Return [X, Y] of the center of cell containing provided text 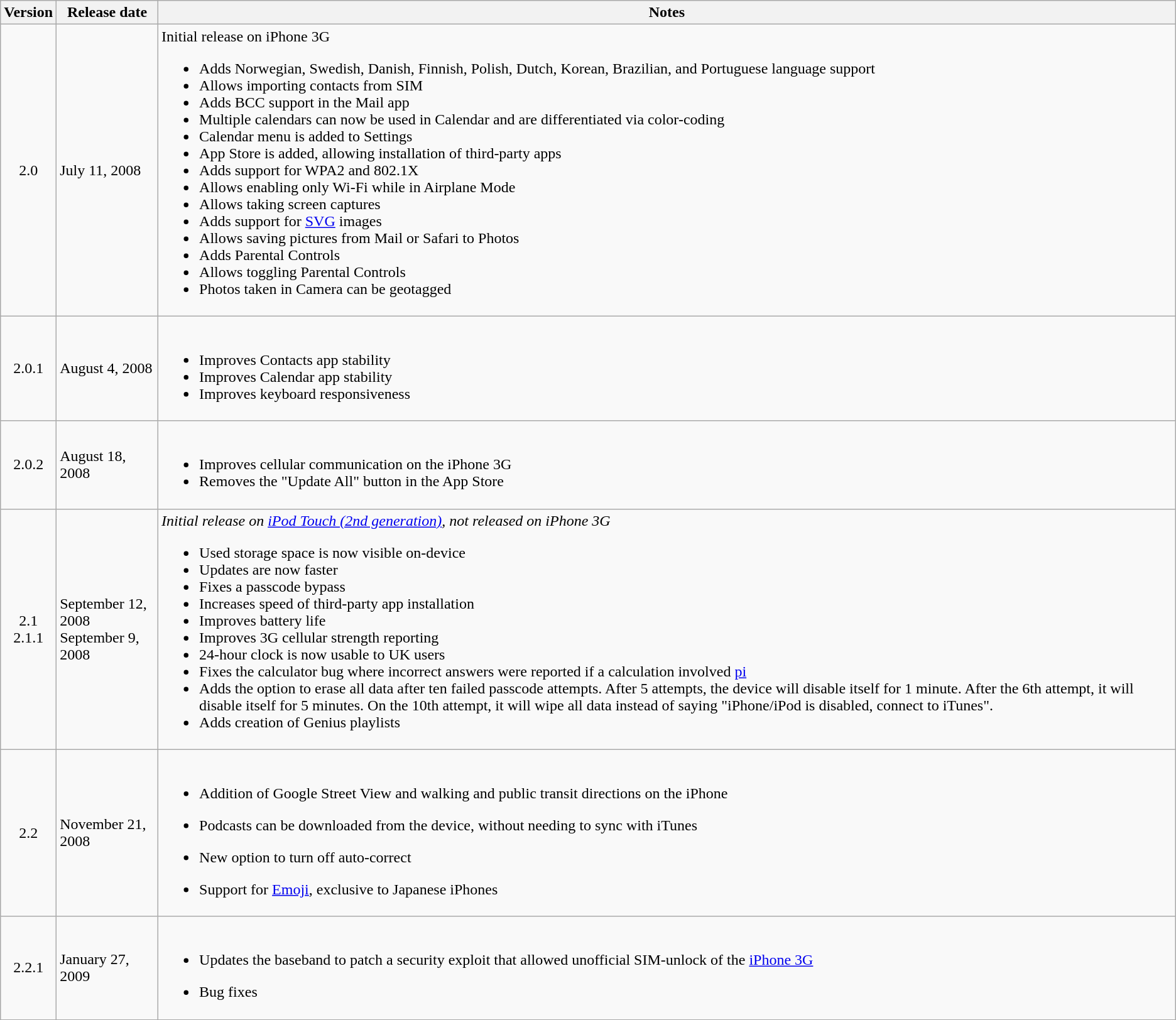
Release date [107, 13]
January 27, 2009 [107, 968]
Improves cellular communication on the iPhone 3GRemoves the "Update All" button in the App Store [667, 465]
July 11, 2008 [107, 170]
2.0.1 [29, 368]
August 18, 2008 [107, 465]
2.0 [29, 170]
August 4, 2008 [107, 368]
September 12, 2008September 9, 2008 [107, 629]
Updates the baseband to patch a security exploit that allowed unofficial SIM-unlock of the iPhone 3GBug fixes [667, 968]
2.2 [29, 833]
Improves Contacts app stabilityImproves Calendar app stabilityImproves keyboard responsiveness [667, 368]
2.2.1 [29, 968]
Version [29, 13]
November 21, 2008 [107, 833]
Notes [667, 13]
2.0.2 [29, 465]
2.12.1.1 [29, 629]
